Search for the cell housing the specified text and yield its (x, y) center coordinate. 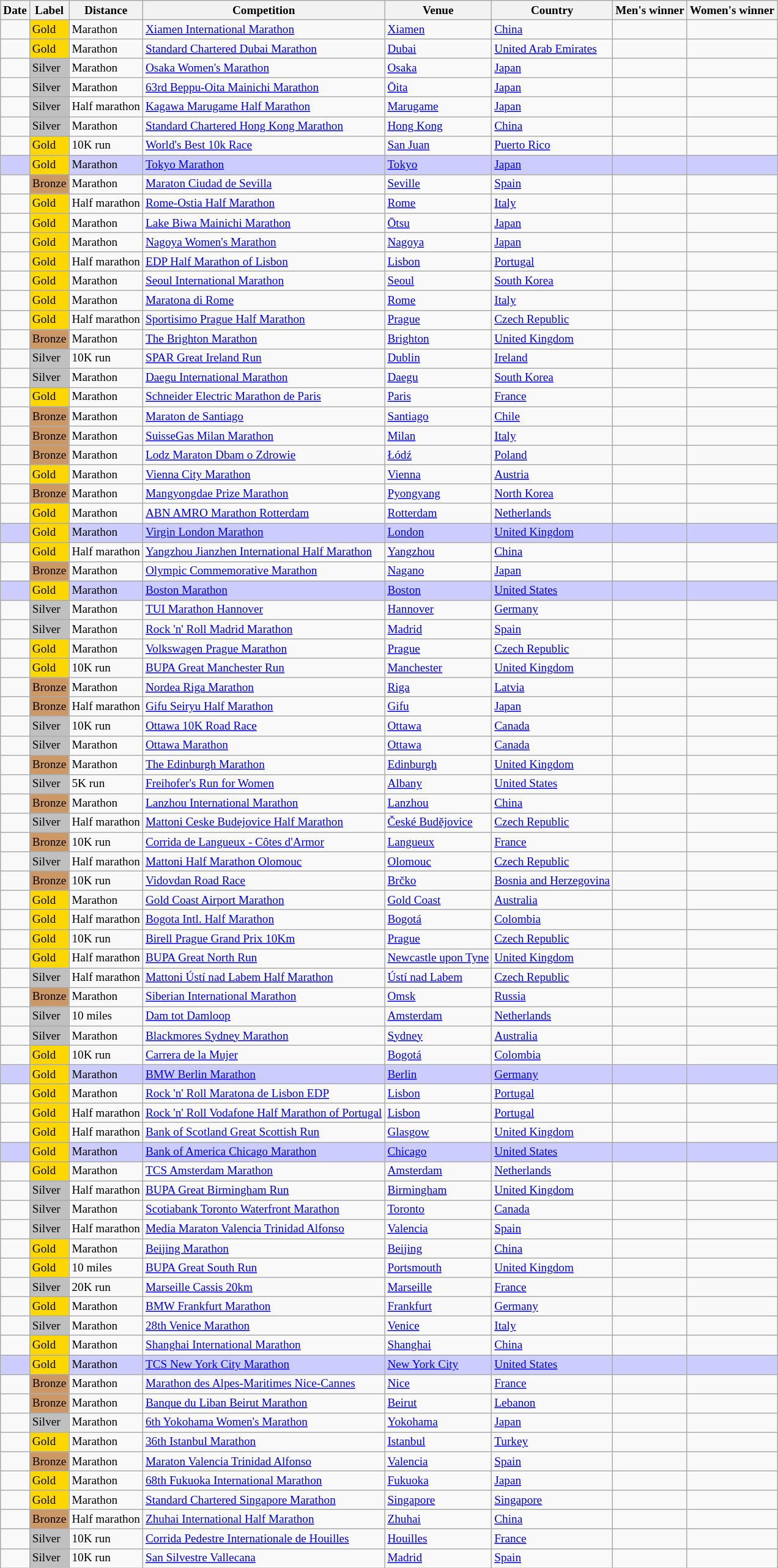
Standard Chartered Singapore Marathon (263, 1500)
Mattoni Half Marathon Olomouc (263, 862)
BMW Berlin Marathon (263, 1074)
Pyongyang (438, 494)
Dubai (438, 49)
London (438, 533)
Zhuhai International Half Marathon (263, 1520)
SPAR Great Ireland Run (263, 358)
Boston Marathon (263, 591)
Standard Chartered Hong Kong Marathon (263, 126)
Poland (552, 455)
Ottawa Marathon (263, 745)
Distance (106, 10)
Tokyo (438, 165)
Nordea Riga Marathon (263, 687)
Bosnia and Herzegovina (552, 881)
Bogota Intl. Half Marathon (263, 920)
Seoul International Marathon (263, 281)
Dublin (438, 358)
BUPA Great South Run (263, 1268)
SuisseGas Milan Marathon (263, 436)
Xiamen (438, 29)
Rock 'n' Roll Madrid Marathon (263, 629)
Scotiabank Toronto Waterfront Marathon (263, 1210)
Albany (438, 784)
Boston (438, 591)
Lebanon (552, 1403)
Lanzhou International Marathon (263, 804)
Łódź (438, 455)
Lake Biwa Mainichi Marathon (263, 223)
Maraton Ciudad de Sevilla (263, 184)
Ōtsu (438, 223)
68th Fukuoka International Marathon (263, 1481)
Chicago (438, 1152)
Men's winner (650, 10)
Shanghai International Marathon (263, 1345)
Frankfurt (438, 1306)
Ōita (438, 87)
Label (49, 10)
Yangzhou Jianzhen International Half Marathon (263, 552)
Gold Coast (438, 900)
Date (15, 10)
Nagoya Women's Marathon (263, 242)
Kagawa Marugame Half Marathon (263, 107)
Berlin (438, 1074)
Marathon des Alpes-Maritimes Nice-Cannes (263, 1384)
Osaka (438, 68)
Sportisimo Prague Half Marathon (263, 320)
Beirut (438, 1403)
Glasgow (438, 1133)
Hannover (438, 610)
Newcastle upon Tyne (438, 958)
Siberian International Marathon (263, 997)
Manchester (438, 668)
Portsmouth (438, 1268)
6th Yokohama Women's Marathon (263, 1422)
Beijing Marathon (263, 1249)
Tokyo Marathon (263, 165)
Blackmores Sydney Marathon (263, 1036)
Seoul (438, 281)
Fukuoka (438, 1481)
Volkswagen Prague Marathon (263, 649)
Santiago (438, 416)
Banque du Liban Beirut Marathon (263, 1403)
Yangzhou (438, 552)
Bank of America Chicago Marathon (263, 1152)
Gifu Seiryu Half Marathon (263, 707)
Daegu (438, 378)
Ústí nad Labem (438, 978)
Marseille Cassis 20km (263, 1287)
Zhuhai (438, 1520)
Rotterdam (438, 513)
Schneider Electric Marathon de Paris (263, 397)
Paris (438, 397)
Venue (438, 10)
Media Maraton Valencia Trinidad Alfonso (263, 1229)
Puerto Rico (552, 146)
TCS Amsterdam Marathon (263, 1171)
Osaka Women's Marathon (263, 68)
San Juan (438, 146)
Birmingham (438, 1191)
Langueux (438, 842)
28th Venice Marathon (263, 1326)
Bank of Scotland Great Scottish Run (263, 1133)
36th Istanbul Marathon (263, 1442)
Carrera de la Mujer (263, 1055)
Vienna City Marathon (263, 475)
Beijing (438, 1249)
Corrida de Langueux - Côtes d'Armor (263, 842)
63rd Beppu-Oita Mainichi Marathon (263, 87)
BUPA Great Manchester Run (263, 668)
BMW Frankfurt Marathon (263, 1306)
Toronto (438, 1210)
České Budějovice (438, 823)
Brighton (438, 339)
BUPA Great North Run (263, 958)
Marseille (438, 1287)
North Korea (552, 494)
Virgin London Marathon (263, 533)
Riga (438, 687)
Austria (552, 475)
Nagoya (438, 242)
20K run (106, 1287)
Country (552, 10)
Competition (263, 10)
Mattoni Ústí nad Labem Half Marathon (263, 978)
Women's winner (732, 10)
EDP Half Marathon of Lisbon (263, 262)
Freihofer's Run for Women (263, 784)
Gifu (438, 707)
Yokohama (438, 1422)
The Edinburgh Marathon (263, 765)
Birell Prague Grand Prix 10Km (263, 939)
Brčko (438, 881)
Mangyongdae Prize Marathon (263, 494)
Sydney (438, 1036)
Daegu International Marathon (263, 378)
New York City (438, 1364)
Nagano (438, 571)
San Silvestre Vallecana (263, 1558)
Russia (552, 997)
Ottawa 10K Road Race (263, 726)
Vidovdan Road Race (263, 881)
Venice (438, 1326)
Marugame (438, 107)
Corrida Pedestre Internationale de Houilles (263, 1539)
Turkey (552, 1442)
Dam tot Damloop (263, 1016)
World's Best 10k Race (263, 146)
Edinburgh (438, 765)
Rome-Ostia Half Marathon (263, 204)
Hong Kong (438, 126)
Istanbul (438, 1442)
Omsk (438, 997)
ABN AMRO Marathon Rotterdam (263, 513)
Maraton de Santiago (263, 416)
Seville (438, 184)
The Brighton Marathon (263, 339)
Mattoni Ceske Budejovice Half Marathon (263, 823)
Olympic Commemorative Marathon (263, 571)
TUI Marathon Hannover (263, 610)
Latvia (552, 687)
Vienna (438, 475)
Houilles (438, 1539)
Maratona di Rome (263, 300)
United Arab Emirates (552, 49)
Rock 'n' Roll Vodafone Half Marathon of Portugal (263, 1113)
Gold Coast Airport Marathon (263, 900)
Milan (438, 436)
Nice (438, 1384)
Standard Chartered Dubai Marathon (263, 49)
TCS New York City Marathon (263, 1364)
5K run (106, 784)
Shanghai (438, 1345)
Ireland (552, 358)
Chile (552, 416)
Lodz Maraton Dbam o Zdrowie (263, 455)
BUPA Great Birmingham Run (263, 1191)
Lanzhou (438, 804)
Rock 'n' Roll Maratona de Lisbon EDP (263, 1093)
Maraton Valencia Trinidad Alfonso (263, 1462)
Xiamen International Marathon (263, 29)
Olomouc (438, 862)
